Return the (X, Y) coordinate for the center point of the cell that contains the specified text.  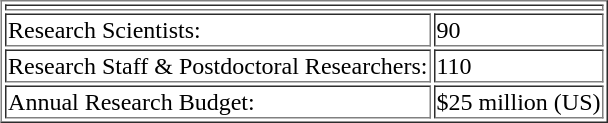
110 (518, 66)
90 (518, 30)
Research Staff & Postdoctoral Researchers: (218, 66)
$25 million (US) (518, 102)
Research Scientists: (218, 30)
Annual Research Budget: (218, 102)
